Return the (X, Y) coordinate for the center point of the cell that contains the specified text.  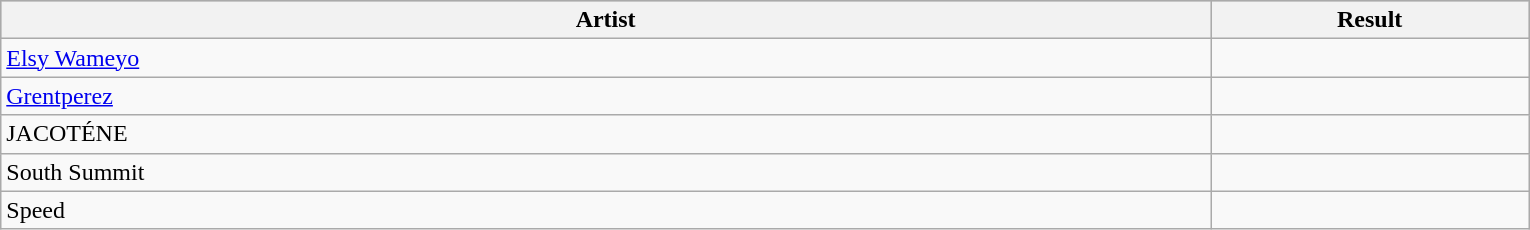
Elsy Wameyo (606, 58)
Artist (606, 20)
Speed (606, 210)
Grentperez (606, 96)
JACOTÉNE (606, 134)
South Summit (606, 172)
Result (1369, 20)
